Determine the [X, Y] coordinate at the center of the cell enclosing the given text.  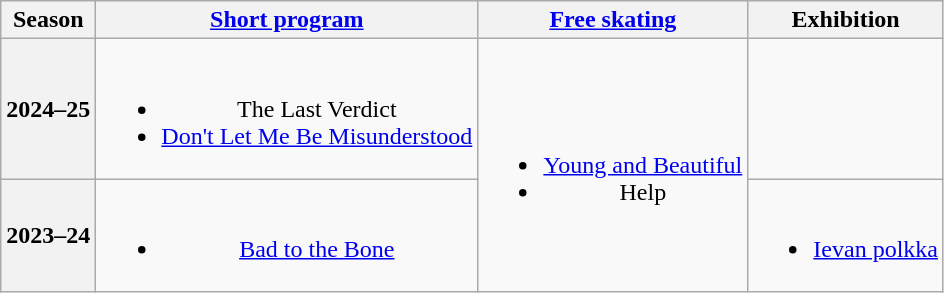
Young and Beautiful Help [613, 166]
Ievan polkka [846, 236]
2024–25 [48, 109]
2023–24 [48, 236]
The Last Verdict Don't Let Me Be Misunderstood [287, 109]
Bad to the Bone [287, 236]
Season [48, 20]
Short program [287, 20]
Free skating [613, 20]
Exhibition [846, 20]
